From the cell containing the given text, extract its center point as [X, Y] coordinate. 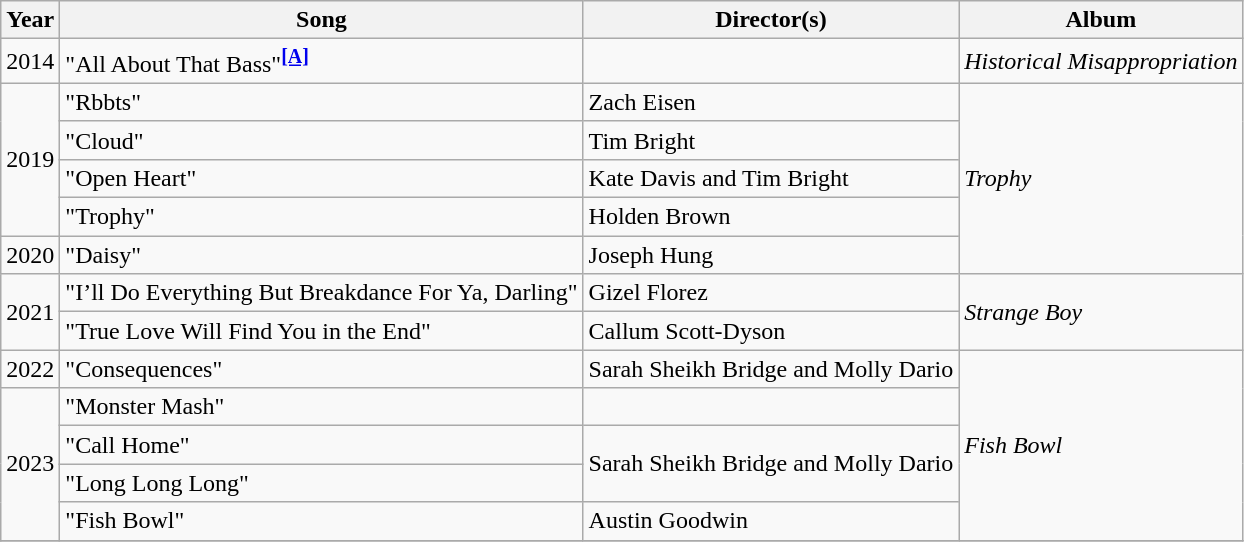
Austin Goodwin [771, 521]
Historical Misappropriation [1101, 62]
"Fish Bowl" [322, 521]
Joseph Hung [771, 255]
"Call Home" [322, 445]
"Rbbts" [322, 102]
Trophy [1101, 178]
Holden Brown [771, 217]
Album [1101, 20]
2023 [30, 464]
"Monster Mash" [322, 407]
2022 [30, 369]
Strange Boy [1101, 312]
2019 [30, 159]
Tim Bright [771, 140]
"I’ll Do Everything But Breakdance For Ya, Darling" [322, 293]
"Consequences" [322, 369]
"Daisy" [322, 255]
2020 [30, 255]
"Long Long Long" [322, 483]
Callum Scott-Dyson [771, 331]
Year [30, 20]
Kate Davis and Tim Bright [771, 178]
"True Love Will Find You in the End" [322, 331]
2021 [30, 312]
"All About That Bass"[A] [322, 62]
Director(s) [771, 20]
Fish Bowl [1101, 445]
"Cloud" [322, 140]
"Trophy" [322, 217]
"Open Heart" [322, 178]
Gizel Florez [771, 293]
Zach Eisen [771, 102]
Song [322, 20]
2014 [30, 62]
